Detect which cell encompasses the target text, then output its (X, Y) center coordinate. 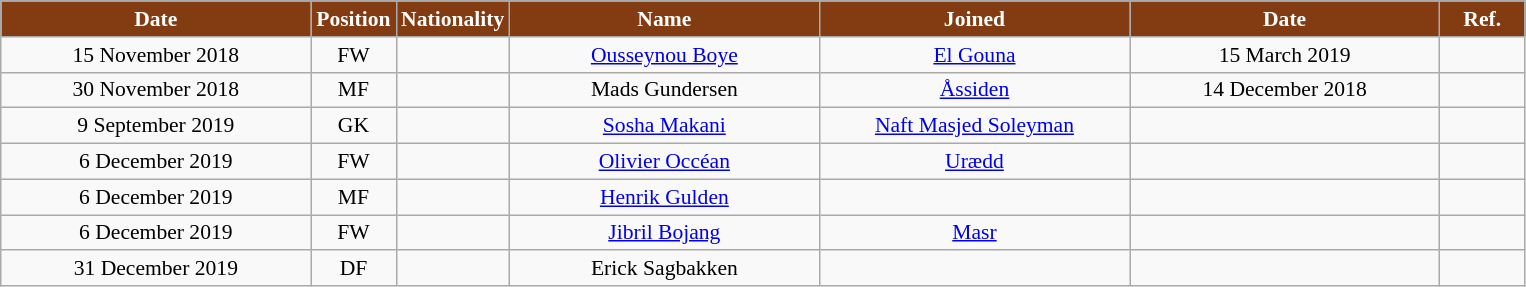
El Gouna (974, 55)
14 December 2018 (1285, 90)
15 March 2019 (1285, 55)
31 December 2019 (156, 269)
Henrik Gulden (664, 197)
Urædd (974, 162)
Naft Masjed Soleyman (974, 126)
Erick Sagbakken (664, 269)
Name (664, 19)
Position (354, 19)
DF (354, 269)
15 November 2018 (156, 55)
Masr (974, 233)
Ousseynou Boye (664, 55)
Olivier Occéan (664, 162)
Joined (974, 19)
9 September 2019 (156, 126)
GK (354, 126)
Mads Gundersen (664, 90)
Åssiden (974, 90)
Jibril Bojang (664, 233)
Ref. (1482, 19)
Nationality (452, 19)
30 November 2018 (156, 90)
Sosha Makani (664, 126)
